Output the [x, y] coordinate of the center of the cell containing the given text.  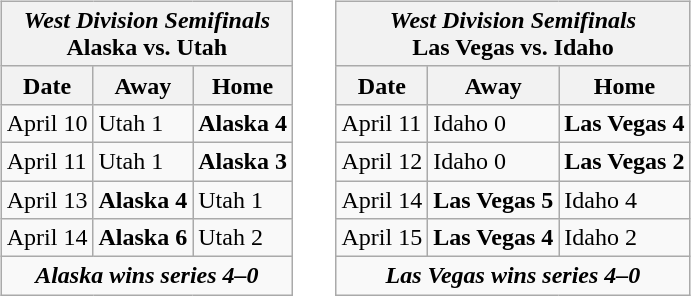
Las Vegas wins series 4–0 [513, 276]
April 15 [382, 238]
West Division Semifinals Alaska vs. Utah [146, 34]
Idaho 2 [624, 238]
Utah 2 [243, 238]
Alaska wins series 4–0 [146, 276]
April 12 [382, 161]
April 13 [47, 199]
West Division Semifinals Las Vegas vs. Idaho [513, 34]
Alaska 6 [143, 238]
Las Vegas 5 [494, 199]
Las Vegas 2 [624, 161]
Alaska 3 [243, 161]
April 10 [47, 123]
Idaho 4 [624, 199]
